Capture the cell that displays the provided text and extract its (X, Y) central coordinate. 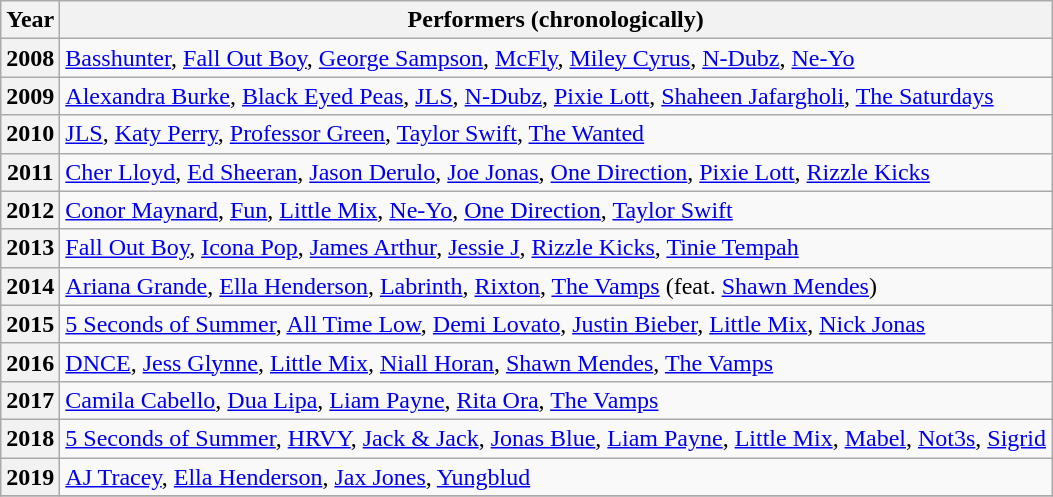
5 Seconds of Summer, All Time Low, Demi Lovato, Justin Bieber, Little Mix, Nick Jonas (556, 324)
2017 (30, 400)
Ariana Grande, Ella Henderson, Labrinth, Rixton, The Vamps (feat. Shawn Mendes) (556, 286)
2008 (30, 58)
2019 (30, 477)
AJ Tracey, Ella Henderson, Jax Jones, Yungblud (556, 477)
DNCE, Jess Glynne, Little Mix, Niall Horan, Shawn Mendes, The Vamps (556, 362)
Cher Lloyd, Ed Sheeran, Jason Derulo, Joe Jonas, One Direction, Pixie Lott, Rizzle Kicks (556, 172)
2010 (30, 134)
2016 (30, 362)
Camila Cabello, Dua Lipa, Liam Payne, Rita Ora, The Vamps (556, 400)
2012 (30, 210)
2013 (30, 248)
2011 (30, 172)
Basshunter, Fall Out Boy, George Sampson, McFly, Miley Cyrus, N-Dubz, Ne-Yo (556, 58)
Fall Out Boy, Icona Pop, James Arthur, Jessie J, Rizzle Kicks, Tinie Tempah (556, 248)
JLS, Katy Perry, Professor Green, Taylor Swift, The Wanted (556, 134)
2009 (30, 96)
2018 (30, 438)
Performers (chronologically) (556, 20)
2014 (30, 286)
Alexandra Burke, Black Eyed Peas, JLS, N-Dubz, Pixie Lott, Shaheen Jafargholi, The Saturdays (556, 96)
5 Seconds of Summer, HRVY, Jack & Jack, Jonas Blue, Liam Payne, Little Mix, Mabel, Not3s, Sigrid (556, 438)
Conor Maynard, Fun, Little Mix, Ne-Yo, One Direction, Taylor Swift (556, 210)
Year (30, 20)
2015 (30, 324)
